Identify which cell holds the provided text, then report its [x, y] central coordinate. 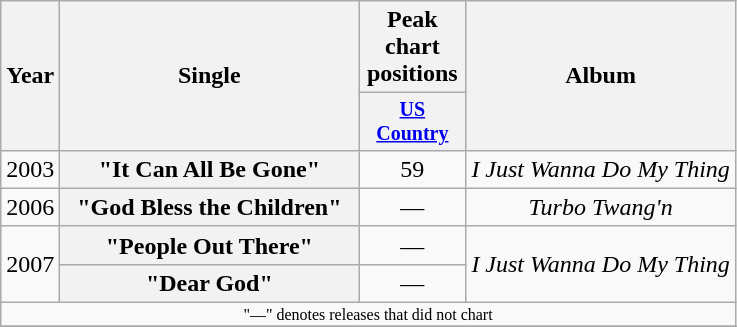
"God Bless the Children" [210, 207]
Peak chartpositions [412, 47]
US Country [412, 122]
Turbo Twang'n [601, 207]
2006 [30, 207]
2003 [30, 169]
59 [412, 169]
Album [601, 76]
"Dear God" [210, 283]
2007 [30, 264]
"It Can All Be Gone" [210, 169]
"People Out There" [210, 245]
"—" denotes releases that did not chart [368, 315]
Single [210, 76]
Year [30, 76]
